Identify which cell holds the provided text, then report its [X, Y] central coordinate. 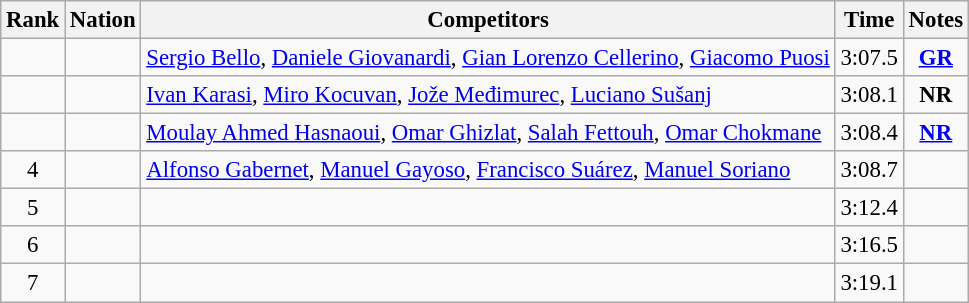
Time [869, 20]
4 [33, 170]
Notes [936, 20]
3:07.5 [869, 58]
Rank [33, 20]
GR [936, 58]
Moulay Ahmed Hasnaoui, Omar Ghizlat, Salah Fettouh, Omar Chokmane [488, 133]
3:08.4 [869, 133]
Competitors [488, 20]
Ivan Karasi, Miro Kocuvan, Jože Međimurec, Luciano Sušanj [488, 95]
5 [33, 208]
3:08.1 [869, 95]
6 [33, 245]
Nation [103, 20]
3:12.4 [869, 208]
3:08.7 [869, 170]
Alfonso Gabernet, Manuel Gayoso, Francisco Suárez, Manuel Soriano [488, 170]
3:19.1 [869, 283]
Sergio Bello, Daniele Giovanardi, Gian Lorenzo Cellerino, Giacomo Puosi [488, 58]
3:16.5 [869, 245]
7 [33, 283]
